From the cell containing the given text, extract its center point as [x, y] coordinate. 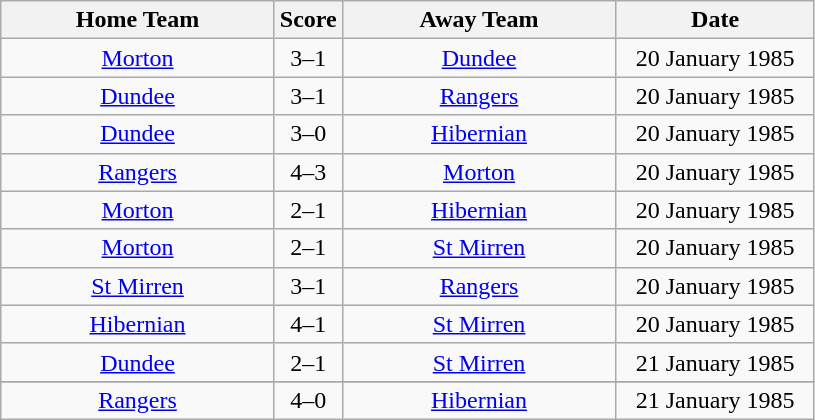
Home Team [138, 20]
Score [308, 20]
Date [716, 20]
4–3 [308, 172]
4–1 [308, 324]
Away Team [479, 20]
4–0 [308, 400]
3–0 [308, 134]
